Provide the (x, y) coordinate of the cell's center where the given text is located.  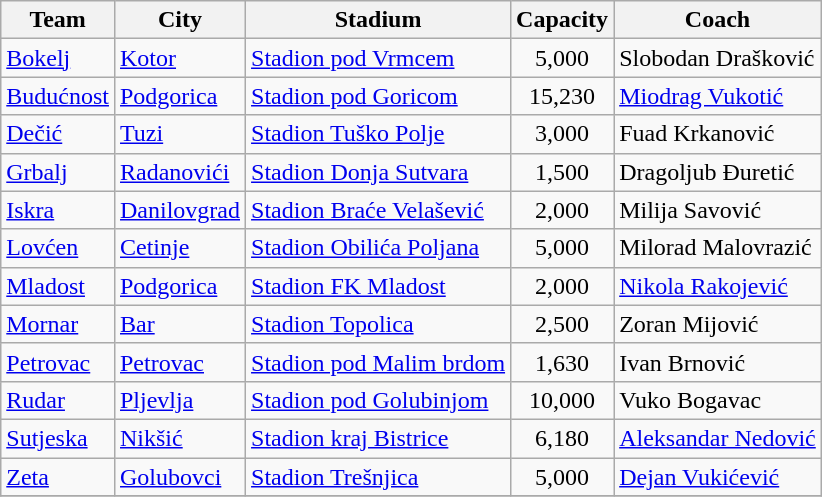
10,000 (562, 400)
Radanovići (180, 172)
Stadion kraj Bistrice (378, 438)
Bar (180, 324)
Bokelj (58, 58)
Golubovci (180, 477)
Stadion pod Vrmcem (378, 58)
Zeta (58, 477)
Zoran Mijović (718, 324)
Stadion pod Goricom (378, 96)
Dragoljub Đuretić (718, 172)
Miodrag Vukotić (718, 96)
Dečić (58, 134)
City (180, 20)
Stadion Donja Sutvara (378, 172)
Stadion Braće Velašević (378, 210)
Slobodan Drašković (718, 58)
Stadion Trešnjica (378, 477)
Stadion Topolica (378, 324)
Kotor (180, 58)
Iskra (58, 210)
Grbalj (58, 172)
Milorad Malovrazić (718, 248)
Mladost (58, 286)
Sutjeska (58, 438)
15,230 (562, 96)
Stadion pod Golubinjom (378, 400)
Mornar (58, 324)
1,500 (562, 172)
Coach (718, 20)
Tuzi (180, 134)
Milija Savović (718, 210)
Pljevlja (180, 400)
Team (58, 20)
Ivan Brnović (718, 362)
Cetinje (180, 248)
Vuko Bogavac (718, 400)
Rudar (58, 400)
Stadion FK Mladost (378, 286)
Stadion Obilića Poljana (378, 248)
2,500 (562, 324)
Fuad Krkanović (718, 134)
Aleksandar Nedović (718, 438)
Danilovgrad (180, 210)
Stadion pod Malim brdom (378, 362)
6,180 (562, 438)
Dejan Vukićević (718, 477)
Nikola Rakojević (718, 286)
Stadium (378, 20)
3,000 (562, 134)
Budućnost (58, 96)
Lovćen (58, 248)
1,630 (562, 362)
Stadion Tuško Polje (378, 134)
Nikšić (180, 438)
Capacity (562, 20)
